Extract the (x, y) coordinate from the center of the cell holding the provided text.  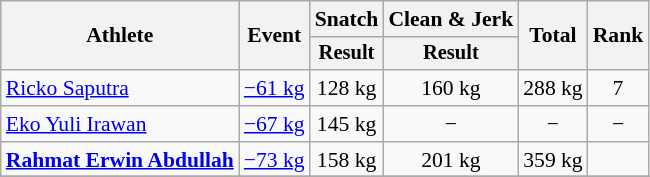
288 kg (552, 88)
Eko Yuli Irawan (120, 124)
−61 kg (274, 88)
145 kg (347, 124)
Athlete (120, 36)
160 kg (450, 88)
Event (274, 36)
7 (618, 88)
Ricko Saputra (120, 88)
Snatch (347, 19)
128 kg (347, 88)
Rank (618, 36)
−67 kg (274, 124)
Total (552, 36)
Clean & Jerk (450, 19)
